Pinpoint the cell where the given text exists, returning its [X, Y] midpoint coordinate. 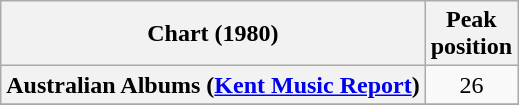
Peakposition [471, 34]
Australian Albums (Kent Music Report) [213, 85]
26 [471, 85]
Chart (1980) [213, 34]
